Return the (X, Y) coordinate for the center point of the cell that contains the specified text.  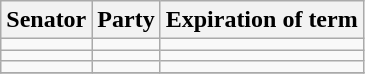
Expiration of term (262, 20)
Party (126, 20)
Senator (46, 20)
